Return (x, y) of the center of cell containing provided text 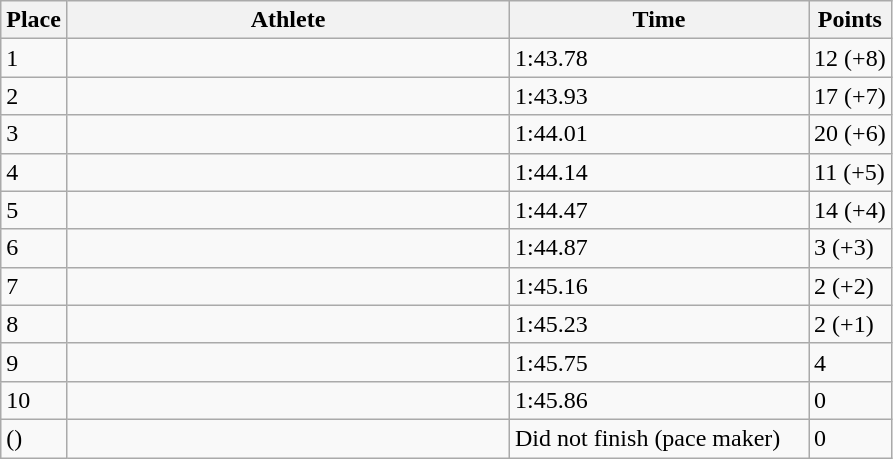
7 (34, 286)
1:45.23 (660, 324)
Time (660, 20)
1:44.87 (660, 248)
1:43.93 (660, 96)
14 (+4) (850, 210)
1:45.86 (660, 400)
2 (34, 96)
Points (850, 20)
1:44.47 (660, 210)
11 (+5) (850, 172)
5 (34, 210)
2 (+2) (850, 286)
3 (+3) (850, 248)
Place (34, 20)
1:44.14 (660, 172)
1 (34, 58)
8 (34, 324)
20 (+6) (850, 134)
() (34, 438)
Did not finish (pace maker) (660, 438)
1:45.16 (660, 286)
17 (+7) (850, 96)
9 (34, 362)
Athlete (288, 20)
1:43.78 (660, 58)
1:44.01 (660, 134)
2 (+1) (850, 324)
10 (34, 400)
12 (+8) (850, 58)
3 (34, 134)
1:45.75 (660, 362)
6 (34, 248)
